Detect which cell encompasses the target text, then output its [x, y] center coordinate. 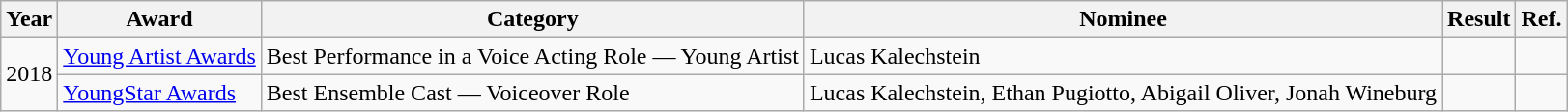
Lucas Kalechstein [1123, 56]
Ref. [1542, 19]
Category [532, 19]
Best Performance in a Voice Acting Role — Young Artist [532, 56]
Result [1479, 19]
Best Ensemble Cast — Voiceover Role [532, 93]
Award [159, 19]
Young Artist Awards [159, 56]
Nominee [1123, 19]
2018 [29, 74]
Lucas Kalechstein, Ethan Pugiotto, Abigail Oliver, Jonah Wineburg [1123, 93]
Year [29, 19]
YoungStar Awards [159, 93]
